Provide the (x, y) coordinate of the cell's center where the given text is located.  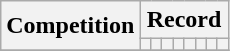
Record (184, 20)
Competition (70, 26)
